Scan for the cell matching the given text and deliver its [x, y] coordinate at center. 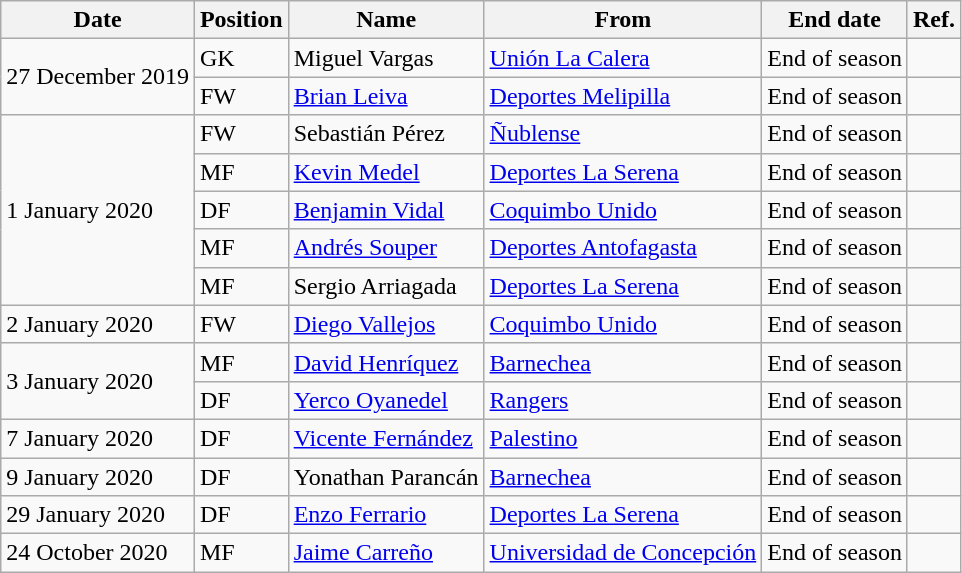
Miguel Vargas [386, 58]
Enzo Ferrario [386, 515]
Position [241, 20]
Rangers [623, 400]
29 January 2020 [98, 515]
Universidad de Concepción [623, 553]
1 January 2020 [98, 210]
Yerco Oyanedel [386, 400]
Palestino [623, 438]
From [623, 20]
Kevin Medel [386, 172]
Name [386, 20]
Unión La Calera [623, 58]
GK [241, 58]
27 December 2019 [98, 77]
2 January 2020 [98, 324]
Jaime Carreño [386, 553]
Ref. [934, 20]
Ñublense [623, 134]
7 January 2020 [98, 438]
24 October 2020 [98, 553]
Deportes Antofagasta [623, 248]
Yonathan Parancán [386, 477]
3 January 2020 [98, 381]
End date [835, 20]
Diego Vallejos [386, 324]
David Henríquez [386, 362]
Benjamin Vidal [386, 210]
Brian Leiva [386, 96]
Sergio Arriagada [386, 286]
Vicente Fernández [386, 438]
9 January 2020 [98, 477]
Sebastián Pérez [386, 134]
Date [98, 20]
Andrés Souper [386, 248]
Deportes Melipilla [623, 96]
